Extract the (X, Y) coordinate from the center of the cell holding the provided text.  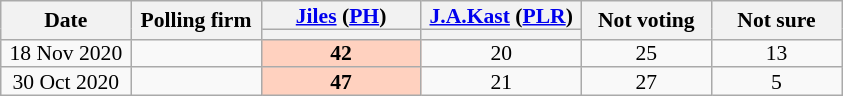
Not voting (646, 20)
30 Oct 2020 (66, 82)
27 (646, 82)
Not sure (776, 20)
25 (646, 53)
13 (776, 53)
20 (501, 53)
Polling firm (196, 20)
21 (501, 82)
42 (341, 53)
Jiles (PH) (341, 15)
5 (776, 82)
47 (341, 82)
J.A.Kast (PLR) (501, 15)
Date (66, 20)
18 Nov 2020 (66, 53)
